Search for the cell housing the specified text and yield its [X, Y] center coordinate. 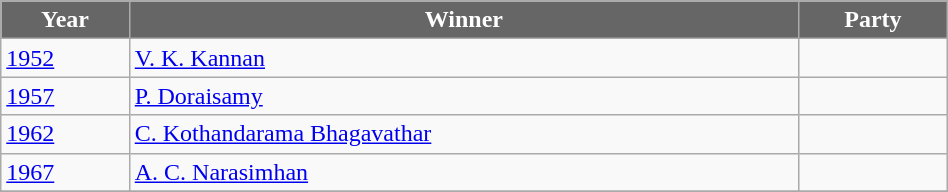
A. C. Narasimhan [464, 172]
P. Doraisamy [464, 96]
Year [65, 20]
Winner [464, 20]
1962 [65, 134]
V. K. Kannan [464, 58]
Party [872, 20]
1957 [65, 96]
1967 [65, 172]
1952 [65, 58]
C. Kothandarama Bhagavathar [464, 134]
